Locate the cell with the specified text and output its [X, Y] center coordinate. 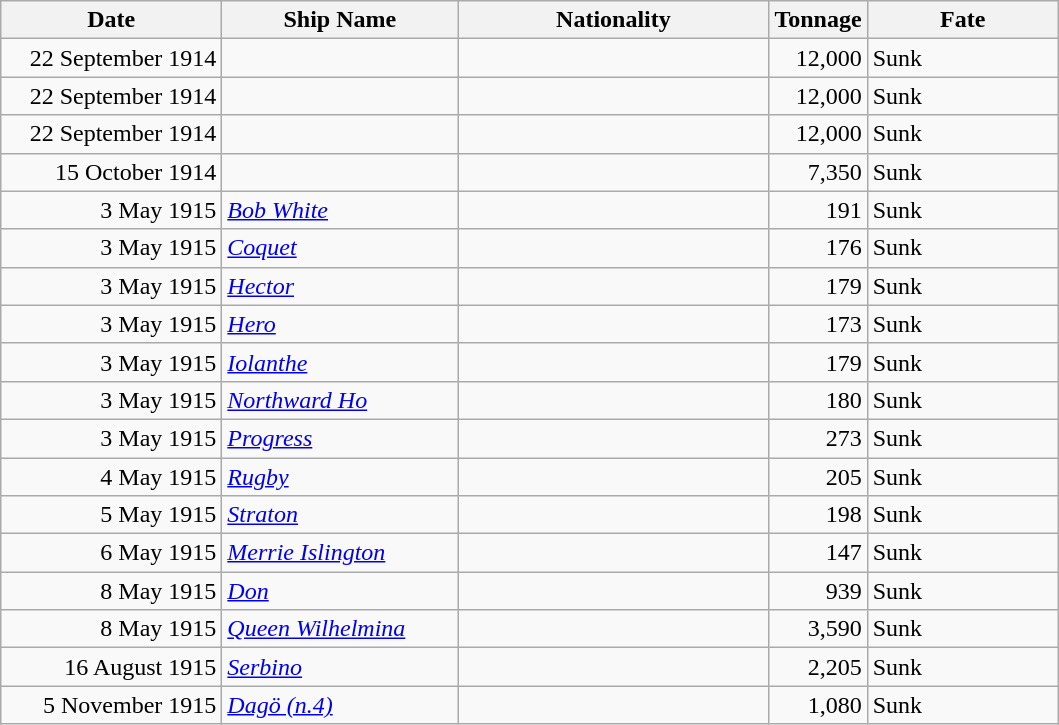
Serbino [340, 667]
16 August 1915 [112, 667]
Date [112, 20]
273 [818, 438]
939 [818, 591]
7,350 [818, 172]
2,205 [818, 667]
Hero [340, 324]
Hector [340, 286]
Tonnage [818, 20]
180 [818, 400]
176 [818, 248]
147 [818, 553]
15 October 1914 [112, 172]
6 May 1915 [112, 553]
Queen Wilhelmina [340, 629]
1,080 [818, 705]
Rugby [340, 477]
Iolanthe [340, 362]
198 [818, 515]
Fate [962, 20]
173 [818, 324]
4 May 1915 [112, 477]
3,590 [818, 629]
5 May 1915 [112, 515]
Don [340, 591]
205 [818, 477]
Nationality [614, 20]
Ship Name [340, 20]
Straton [340, 515]
Bob White [340, 210]
191 [818, 210]
Coquet [340, 248]
5 November 1915 [112, 705]
Progress [340, 438]
Dagö (n.4) [340, 705]
Merrie Islington [340, 553]
Northward Ho [340, 400]
